Determine the [X, Y] coordinate at the center of the cell enclosing the given text.  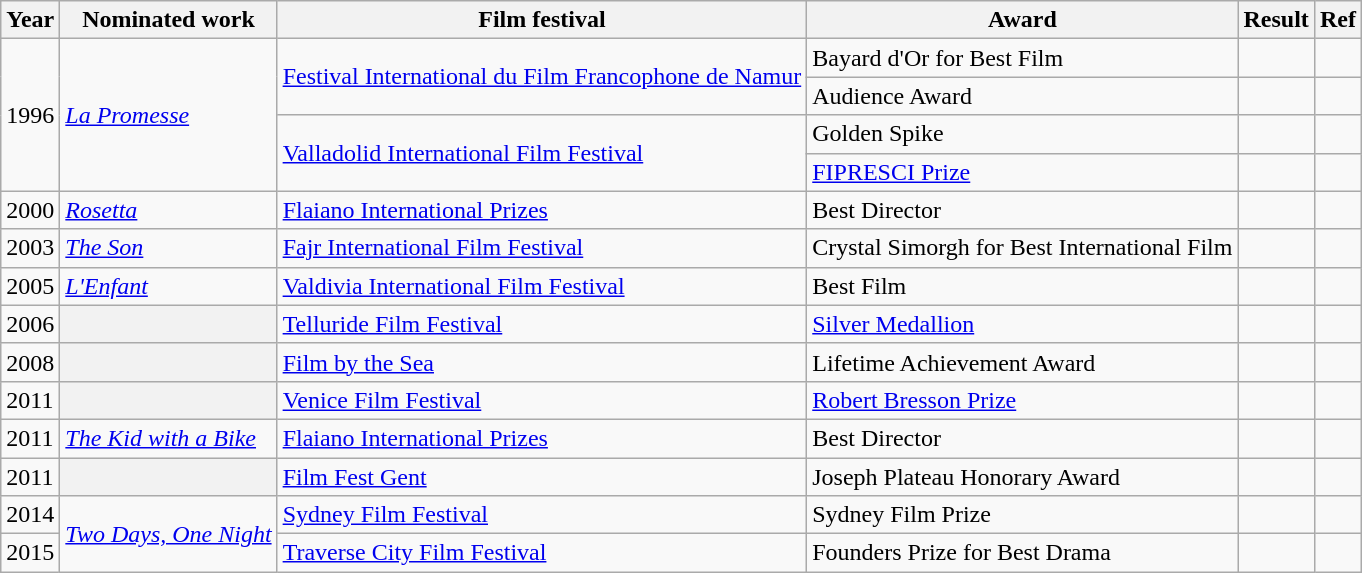
Award [1022, 20]
Robert Bresson Prize [1022, 400]
2000 [30, 210]
Film festival [542, 20]
Founders Prize for Best Drama [1022, 553]
L'Enfant [168, 286]
1996 [30, 115]
Result [1276, 20]
2005 [30, 286]
Lifetime Achievement Award [1022, 362]
Valladolid International Film Festival [542, 153]
FIPRESCI Prize [1022, 172]
La Promesse [168, 115]
The Son [168, 248]
Nominated work [168, 20]
Two Days, One Night [168, 534]
Golden Spike [1022, 134]
Year [30, 20]
2014 [30, 515]
2003 [30, 248]
Ref [1338, 20]
2008 [30, 362]
Bayard d'Or for Best Film [1022, 58]
Venice Film Festival [542, 400]
Telluride Film Festival [542, 324]
Rosetta [168, 210]
Crystal Simorgh for Best International Film [1022, 248]
Valdivia International Film Festival [542, 286]
2015 [30, 553]
2006 [30, 324]
Fajr International Film Festival [542, 248]
Sydney Film Prize [1022, 515]
Sydney Film Festival [542, 515]
Best Film [1022, 286]
Festival International du Film Francophone de Namur [542, 77]
Traverse City Film Festival [542, 553]
The Kid with a Bike [168, 438]
Film by the Sea [542, 362]
Audience Award [1022, 96]
Silver Medallion [1022, 324]
Joseph Plateau Honorary Award [1022, 477]
Film Fest Gent [542, 477]
